Find where the given text appears and provide that cell's center as [X, Y] coordinate. 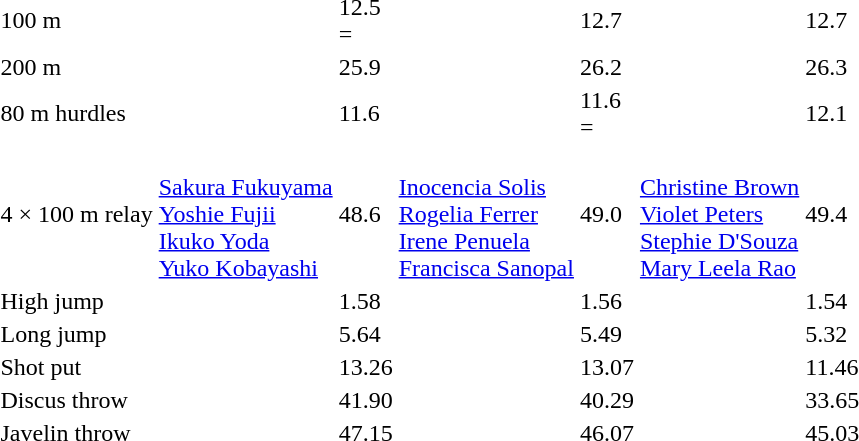
48.6 [366, 214]
13.07 [606, 367]
49.0 [606, 214]
40.29 [606, 400]
26.2 [606, 67]
1.56 [606, 301]
Christine BrownViolet PetersStephie D'SouzaMary Leela Rao [719, 214]
5.49 [606, 334]
Inocencia SolisRogelia FerrerIrene PenuelaFrancisca Sanopal [486, 214]
Sakura FukuyamaYoshie FujiiIkuko YodaYuko Kobayashi [246, 214]
11.6= [606, 114]
5.64 [366, 334]
11.6 [366, 114]
1.58 [366, 301]
13.26 [366, 367]
41.90 [366, 400]
25.9 [366, 67]
